For the text-containing cell, return its midpoint in [X, Y] coordinate format. 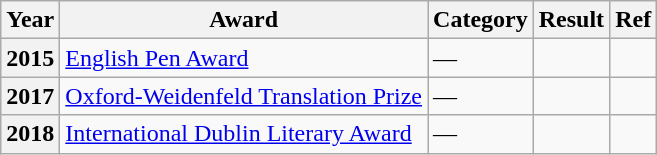
Award [244, 20]
Result [571, 20]
Oxford-Weidenfeld Translation Prize [244, 96]
2018 [30, 134]
Year [30, 20]
2015 [30, 58]
Category [481, 20]
2017 [30, 96]
Ref [634, 20]
International Dublin Literary Award [244, 134]
English Pen Award [244, 58]
